Determine the [x, y] coordinate at the center of the cell enclosing the given text.  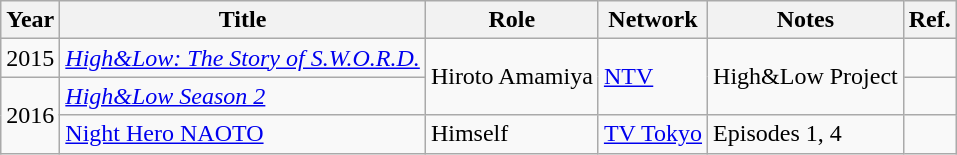
High&Low: The Story of S.W.O.R.D. [243, 58]
TV Tokyo [652, 134]
Role [512, 20]
2016 [30, 115]
2015 [30, 58]
Night Hero NAOTO [243, 134]
Year [30, 20]
High&Low Project [806, 77]
Ref. [930, 20]
High&Low Season 2 [243, 96]
Title [243, 20]
Himself [512, 134]
Hiroto Amamiya [512, 77]
Network [652, 20]
NTV [652, 77]
Episodes 1, 4 [806, 134]
Notes [806, 20]
